Return [x, y] of the center of cell containing provided text 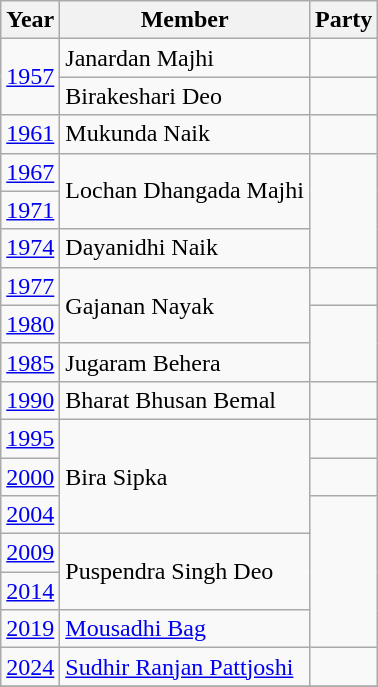
2000 [30, 477]
Bira Sipka [185, 476]
Mousadhi Bag [185, 629]
2009 [30, 553]
1967 [30, 172]
2014 [30, 591]
2004 [30, 515]
Gajanan Nayak [185, 305]
1980 [30, 324]
2019 [30, 629]
Lochan Dhangada Majhi [185, 191]
Janardan Majhi [185, 58]
1961 [30, 134]
Bharat Bhusan Bemal [185, 400]
Mukunda Naik [185, 134]
1990 [30, 400]
Dayanidhi Naik [185, 248]
1974 [30, 248]
1957 [30, 77]
1995 [30, 438]
Jugaram Behera [185, 362]
1977 [30, 286]
2024 [30, 667]
Sudhir Ranjan Pattjoshi [185, 667]
Member [185, 20]
1971 [30, 210]
Year [30, 20]
1985 [30, 362]
Birakeshari Deo [185, 96]
Puspendra Singh Deo [185, 572]
Party [343, 20]
